Scan for the cell matching the given text and deliver its [X, Y] coordinate at center. 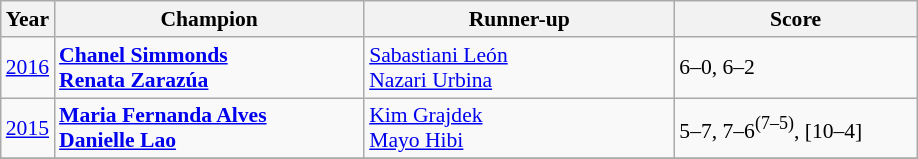
Year [28, 19]
Runner-up [519, 19]
Chanel Simmonds Renata Zarazúa [209, 68]
Score [796, 19]
6–0, 6–2 [796, 68]
Kim Grajdek Mayo Hibi [519, 128]
2015 [28, 128]
5–7, 7–6(7–5), [10–4] [796, 128]
2016 [28, 68]
Maria Fernanda Alves Danielle Lao [209, 128]
Sabastiani León Nazari Urbina [519, 68]
Champion [209, 19]
